Extract the [x, y] coordinate from the center of the cell holding the provided text.  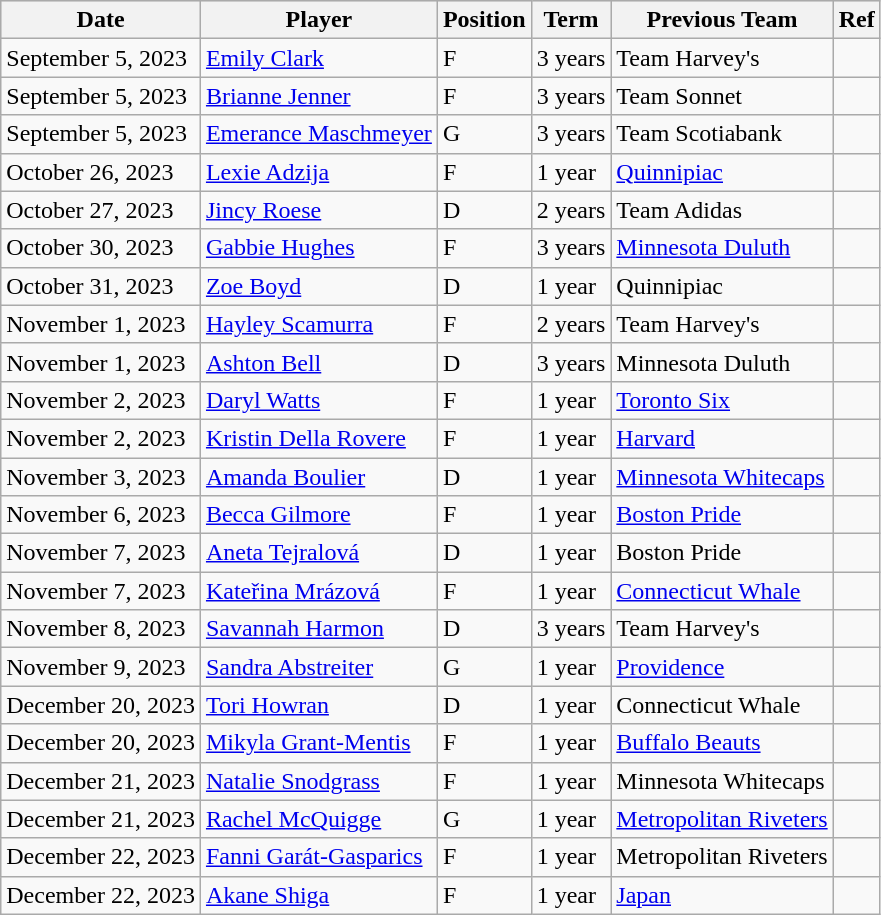
Buffalo Beauts [722, 743]
Team Scotiabank [722, 134]
Ref [856, 20]
Fanni Garát-Gasparics [318, 857]
Japan [722, 895]
Daryl Watts [318, 400]
Aneta Tejralová [318, 553]
October 27, 2023 [101, 210]
Savannah Harmon [318, 629]
October 26, 2023 [101, 172]
Position [484, 20]
Emerance Maschmeyer [318, 134]
Amanda Boulier [318, 477]
Hayley Scamurra [318, 324]
Kateřina Mrázová [318, 591]
Providence [722, 667]
Emily Clark [318, 58]
Tori Howran [318, 705]
Previous Team [722, 20]
Kristin Della Rovere [318, 438]
Term [571, 20]
October 31, 2023 [101, 286]
Date [101, 20]
Rachel McQuigge [318, 819]
November 6, 2023 [101, 515]
November 9, 2023 [101, 667]
November 3, 2023 [101, 477]
Natalie Snodgrass [318, 781]
Sandra Abstreiter [318, 667]
Zoe Boyd [318, 286]
Brianne Jenner [318, 96]
October 30, 2023 [101, 248]
Toronto Six [722, 400]
Ashton Bell [318, 362]
Player [318, 20]
Jincy Roese [318, 210]
Mikyla Grant-Mentis [318, 743]
Harvard [722, 438]
Lexie Adzija [318, 172]
Team Adidas [722, 210]
Becca Gilmore [318, 515]
November 8, 2023 [101, 629]
Gabbie Hughes [318, 248]
Akane Shiga [318, 895]
Team Sonnet [722, 96]
